Find where the given text appears and provide that cell's center as (X, Y) coordinate. 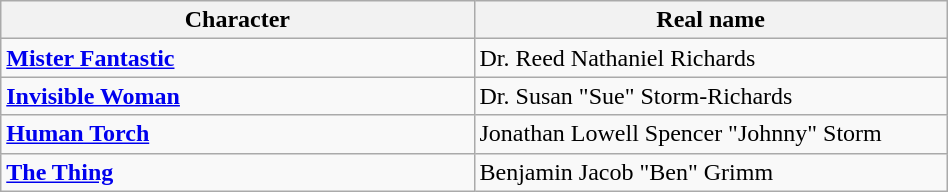
Benjamin Jacob "Ben" Grimm (710, 172)
Character (238, 20)
Jonathan Lowell Spencer "Johnny" Storm (710, 134)
Dr. Susan "Sue" Storm-Richards (710, 96)
Mister Fantastic (238, 58)
Invisible Woman (238, 96)
The Thing (238, 172)
Real name (710, 20)
Human Torch (238, 134)
Dr. Reed Nathaniel Richards (710, 58)
